Locate the cell with the specified text and output its [x, y] center coordinate. 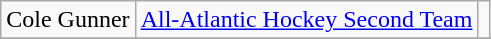
All-Atlantic Hockey Second Team [306, 20]
Cole Gunner [68, 20]
